Determine the (X, Y) coordinate at the center of the cell enclosing the given text.  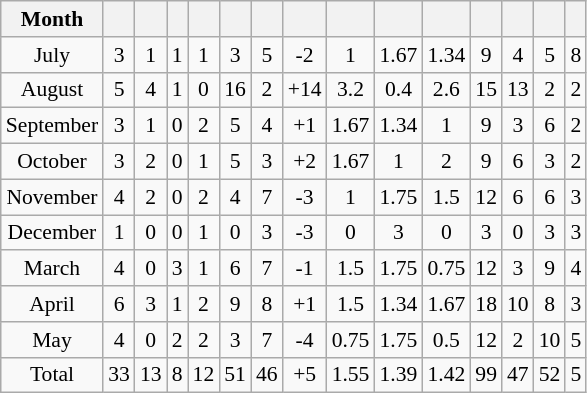
18 (486, 304)
3.2 (351, 90)
September (52, 126)
August (52, 90)
15 (486, 90)
1.39 (398, 375)
+14 (305, 90)
+2 (305, 162)
March (52, 269)
51 (235, 375)
0.5 (446, 340)
99 (486, 375)
May (52, 340)
46 (267, 375)
1.55 (351, 375)
Month (52, 19)
16 (235, 90)
-2 (305, 55)
2.6 (446, 90)
47 (518, 375)
Total (52, 375)
-1 (305, 269)
33 (119, 375)
October (52, 162)
November (52, 197)
July (52, 55)
April (52, 304)
December (52, 233)
1.42 (446, 375)
-4 (305, 340)
0.4 (398, 90)
+5 (305, 375)
52 (550, 375)
